Identify which cell holds the provided text, then report its [x, y] central coordinate. 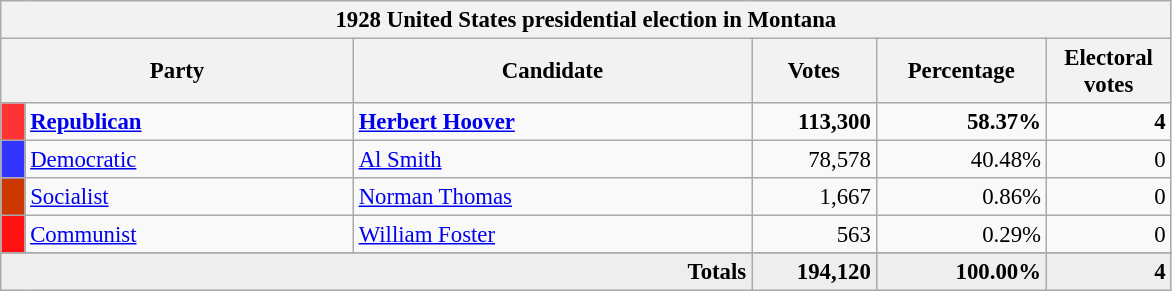
4 [1108, 122]
Candidate [552, 72]
Democratic [189, 160]
Socialist [189, 197]
Republican [189, 122]
78,578 [814, 160]
40.48% [961, 160]
0.86% [961, 197]
Party [178, 72]
58.37% [961, 122]
1928 United States presidential election in Montana [586, 20]
Norman Thomas [552, 197]
Herbert Hoover [552, 122]
113,300 [814, 122]
William Foster [552, 235]
Communist [189, 235]
Percentage [961, 72]
1,667 [814, 197]
563 [814, 235]
0.29% [961, 235]
Electoral votes [1108, 72]
Votes [814, 72]
Al Smith [552, 160]
